Provide the (X, Y) coordinate of the cell's center where the given text is located.  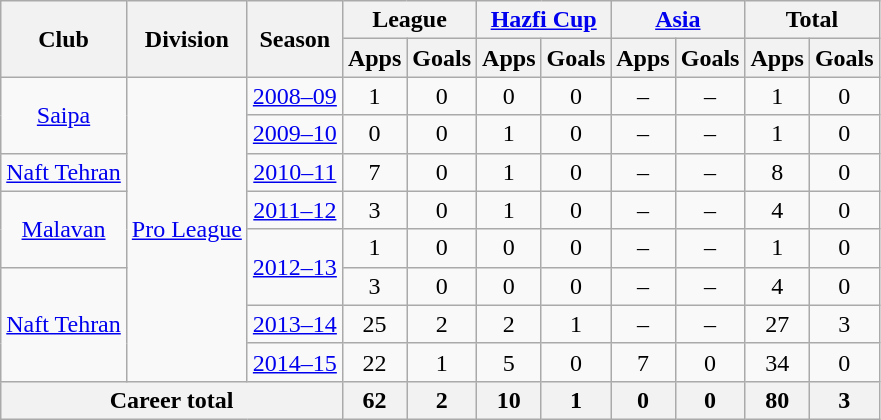
Division (186, 39)
Career total (172, 400)
2013–14 (294, 324)
2014–15 (294, 362)
62 (374, 400)
5 (509, 362)
Club (64, 39)
2009–10 (294, 134)
League (409, 20)
25 (374, 324)
80 (777, 400)
2012–13 (294, 267)
Total (812, 20)
Season (294, 39)
Pro League (186, 229)
10 (509, 400)
Hazfi Cup (544, 20)
2010–11 (294, 172)
2011–12 (294, 210)
Saipa (64, 115)
8 (777, 172)
Asia (678, 20)
Malavan (64, 229)
2008–09 (294, 96)
34 (777, 362)
27 (777, 324)
22 (374, 362)
